Provide the [x, y] coordinate of the cell's center where the given text is located.  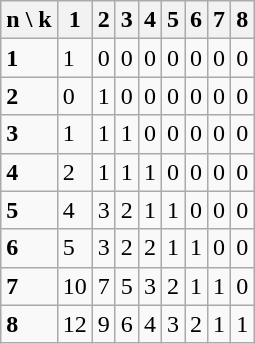
10 [74, 286]
12 [74, 324]
9 [104, 324]
n \ k [29, 20]
